Determine the [x, y] coordinate at the center of the cell enclosing the given text.  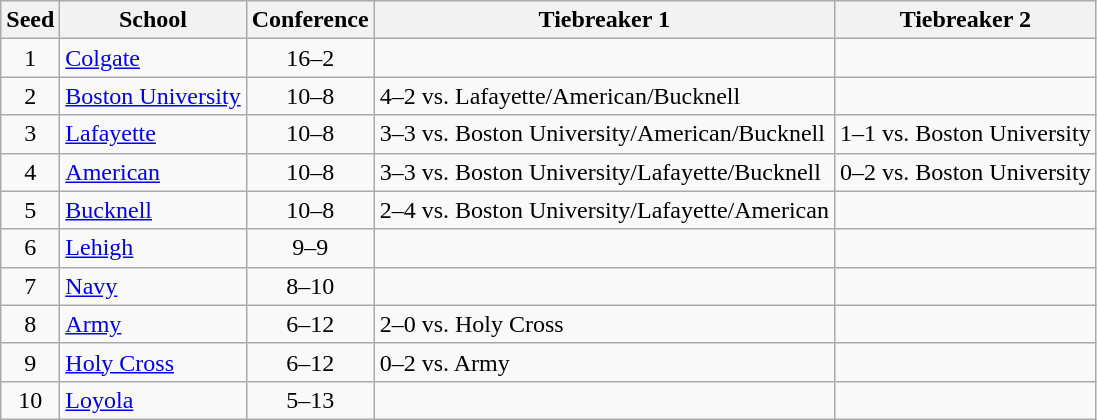
4 [30, 172]
2 [30, 96]
8 [30, 324]
Lehigh [153, 248]
0–2 vs. Army [604, 362]
Conference [310, 20]
4–2 vs. Lafayette/American/Bucknell [604, 96]
Seed [30, 20]
Loyola [153, 400]
American [153, 172]
Tiebreaker 1 [604, 20]
1–1 vs. Boston University [965, 134]
Boston University [153, 96]
1 [30, 58]
3 [30, 134]
Bucknell [153, 210]
School [153, 20]
Holy Cross [153, 362]
2–4 vs. Boston University/Lafayette/American [604, 210]
Army [153, 324]
6 [30, 248]
9 [30, 362]
7 [30, 286]
Navy [153, 286]
Lafayette [153, 134]
2–0 vs. Holy Cross [604, 324]
9–9 [310, 248]
8–10 [310, 286]
16–2 [310, 58]
Tiebreaker 2 [965, 20]
10 [30, 400]
3–3 vs. Boston University/Lafayette/Bucknell [604, 172]
5 [30, 210]
0–2 vs. Boston University [965, 172]
3–3 vs. Boston University/American/Bucknell [604, 134]
5–13 [310, 400]
Colgate [153, 58]
